Search for the cell housing the specified text and yield its (X, Y) center coordinate. 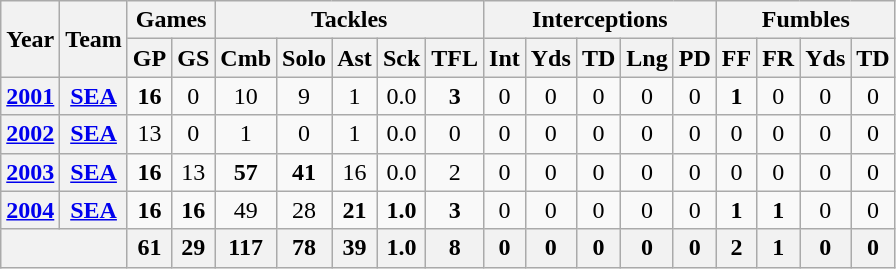
41 (304, 172)
TFL (455, 58)
21 (355, 210)
FF (736, 58)
2001 (30, 96)
117 (246, 248)
9 (304, 96)
2004 (30, 210)
Interceptions (600, 20)
Cmb (246, 58)
2003 (30, 172)
Tackles (350, 20)
8 (455, 248)
29 (194, 248)
10 (246, 96)
Solo (304, 58)
Sck (401, 58)
28 (304, 210)
2002 (30, 134)
49 (246, 210)
Fumbles (806, 20)
Int (505, 58)
GP (149, 58)
Year (30, 39)
61 (149, 248)
GS (194, 58)
39 (355, 248)
PD (694, 58)
FR (778, 58)
Ast (355, 58)
Games (170, 20)
78 (304, 248)
Lng (647, 58)
Team (94, 39)
57 (246, 172)
